Scan for the cell matching the given text and deliver its [X, Y] coordinate at center. 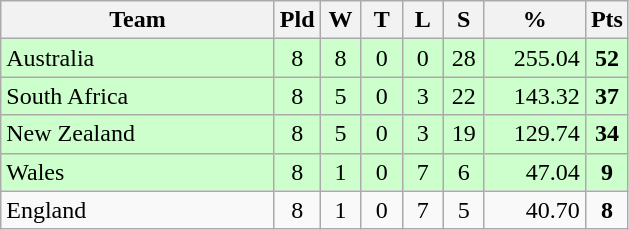
52 [606, 58]
37 [606, 96]
143.32 [534, 96]
9 [606, 172]
34 [606, 134]
129.74 [534, 134]
40.70 [534, 210]
South Africa [138, 96]
T [382, 20]
28 [464, 58]
Australia [138, 58]
Pld [297, 20]
S [464, 20]
New Zealand [138, 134]
Team [138, 20]
19 [464, 134]
22 [464, 96]
England [138, 210]
W [340, 20]
Wales [138, 172]
47.04 [534, 172]
% [534, 20]
Pts [606, 20]
6 [464, 172]
255.04 [534, 58]
L [422, 20]
